For the text-containing cell, return its midpoint in (x, y) coordinate format. 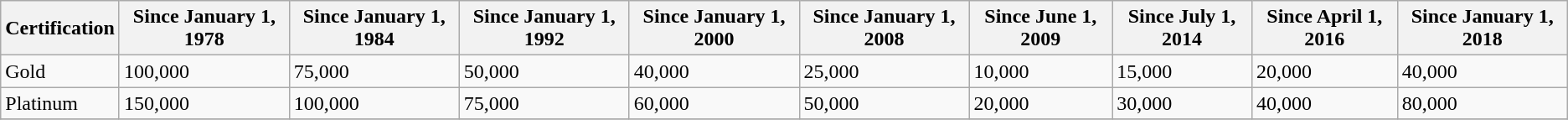
15,000 (1183, 71)
30,000 (1183, 103)
Platinum (60, 103)
10,000 (1040, 71)
Since January 1, 2000 (714, 29)
Since January 1, 1984 (374, 29)
Since January 1, 2008 (885, 29)
Gold (60, 71)
Since January 1, 1978 (204, 29)
Since January 1, 1992 (544, 29)
80,000 (1483, 103)
Since January 1, 2018 (1483, 29)
150,000 (204, 103)
Since April 1, 2016 (1324, 29)
Certification (60, 29)
Since July 1, 2014 (1183, 29)
25,000 (885, 71)
Since June 1, 2009 (1040, 29)
60,000 (714, 103)
